Determine the (x, y) coordinate at the center of the cell enclosing the given text.  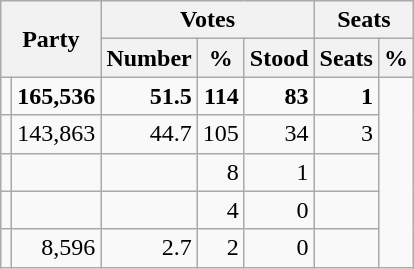
8 (220, 172)
2 (220, 248)
Votes (208, 20)
105 (220, 134)
83 (279, 96)
34 (279, 134)
4 (220, 210)
Party (51, 39)
2.7 (149, 248)
Stood (279, 58)
3 (346, 134)
44.7 (149, 134)
165,536 (56, 96)
Number (149, 58)
8,596 (56, 248)
114 (220, 96)
143,863 (56, 134)
51.5 (149, 96)
